Return (x, y) of the center of cell containing provided text 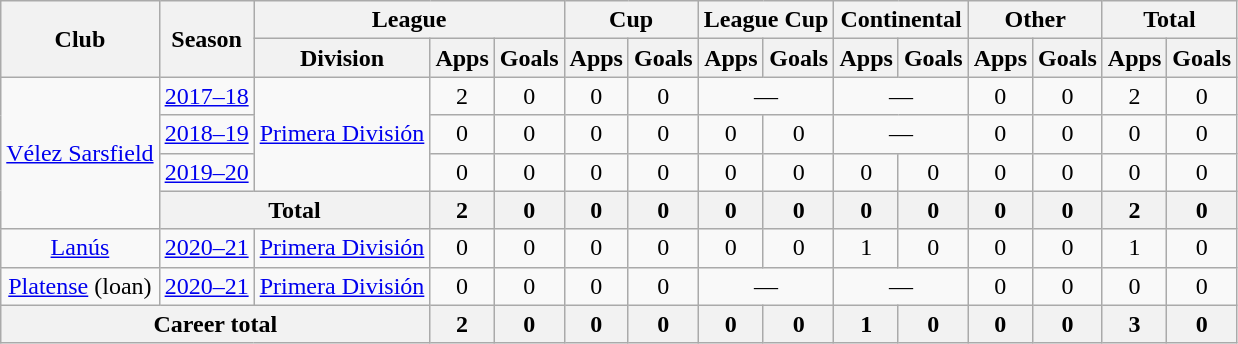
2019–20 (206, 172)
Division (342, 58)
League Cup (766, 20)
Continental (901, 20)
Platense (loan) (80, 286)
Other (1035, 20)
Club (80, 39)
Vélez Sarsfield (80, 153)
3 (1134, 324)
Lanús (80, 248)
2018–19 (206, 134)
2017–18 (206, 96)
League (409, 20)
Cup (631, 20)
Career total (216, 324)
Season (206, 39)
